Detect which cell encompasses the target text, then output its (X, Y) center coordinate. 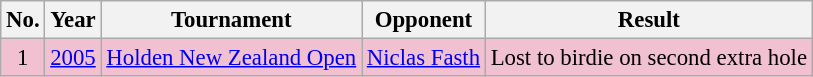
Tournament (231, 20)
Lost to birdie on second extra hole (648, 58)
1 (23, 58)
2005 (73, 58)
Year (73, 20)
Holden New Zealand Open (231, 58)
Niclas Fasth (424, 58)
No. (23, 20)
Opponent (424, 20)
Result (648, 20)
